Return the (X, Y) coordinate for the center point of the cell that contains the specified text.  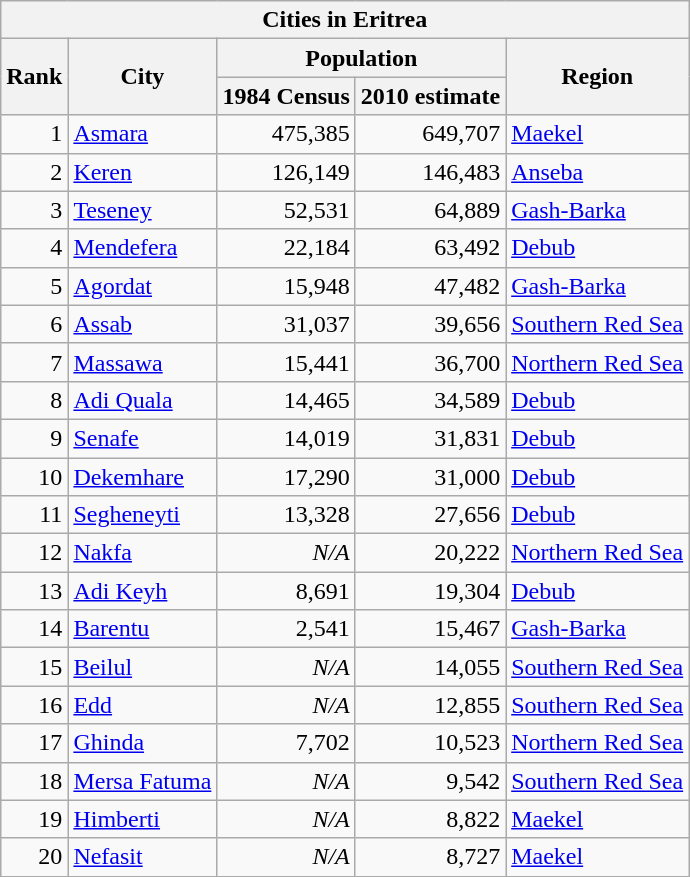
39,656 (430, 324)
10,523 (430, 743)
34,589 (430, 400)
Population (362, 58)
Adi Keyh (142, 591)
31,037 (286, 324)
9,542 (430, 781)
Beilul (142, 667)
Himberti (142, 819)
52,531 (286, 210)
2,541 (286, 629)
Barentu (142, 629)
Teseney (142, 210)
14 (34, 629)
63,492 (430, 248)
Agordat (142, 286)
Rank (34, 77)
Mersa Fatuma (142, 781)
475,385 (286, 134)
Adi Quala (142, 400)
22,184 (286, 248)
31,831 (430, 438)
146,483 (430, 172)
Nakfa (142, 553)
649,707 (430, 134)
31,000 (430, 477)
11 (34, 515)
10 (34, 477)
8,727 (430, 857)
9 (34, 438)
20 (34, 857)
7 (34, 362)
64,889 (430, 210)
Dekemhare (142, 477)
Segheneyti (142, 515)
20,222 (430, 553)
27,656 (430, 515)
19,304 (430, 591)
Nefasit (142, 857)
14,055 (430, 667)
17 (34, 743)
Region (598, 77)
Ghinda (142, 743)
13 (34, 591)
Cities in Eritrea (345, 20)
14,465 (286, 400)
8,822 (430, 819)
Keren (142, 172)
13,328 (286, 515)
18 (34, 781)
2010 estimate (430, 96)
Anseba (598, 172)
12 (34, 553)
15,948 (286, 286)
16 (34, 705)
12,855 (430, 705)
Senafe (142, 438)
47,482 (430, 286)
8 (34, 400)
8,691 (286, 591)
17,290 (286, 477)
4 (34, 248)
3 (34, 210)
Mendefera (142, 248)
1 (34, 134)
1984 Census (286, 96)
2 (34, 172)
14,019 (286, 438)
Edd (142, 705)
Asmara (142, 134)
15,441 (286, 362)
Assab (142, 324)
15,467 (430, 629)
Massawa (142, 362)
City (142, 77)
36,700 (430, 362)
6 (34, 324)
15 (34, 667)
5 (34, 286)
126,149 (286, 172)
19 (34, 819)
7,702 (286, 743)
